Scan for the cell matching the given text and deliver its (x, y) coordinate at center. 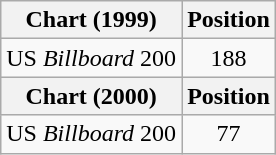
Chart (1999) (92, 20)
77 (229, 134)
Chart (2000) (92, 96)
188 (229, 58)
